Identify which cell holds the provided text, then report its (X, Y) central coordinate. 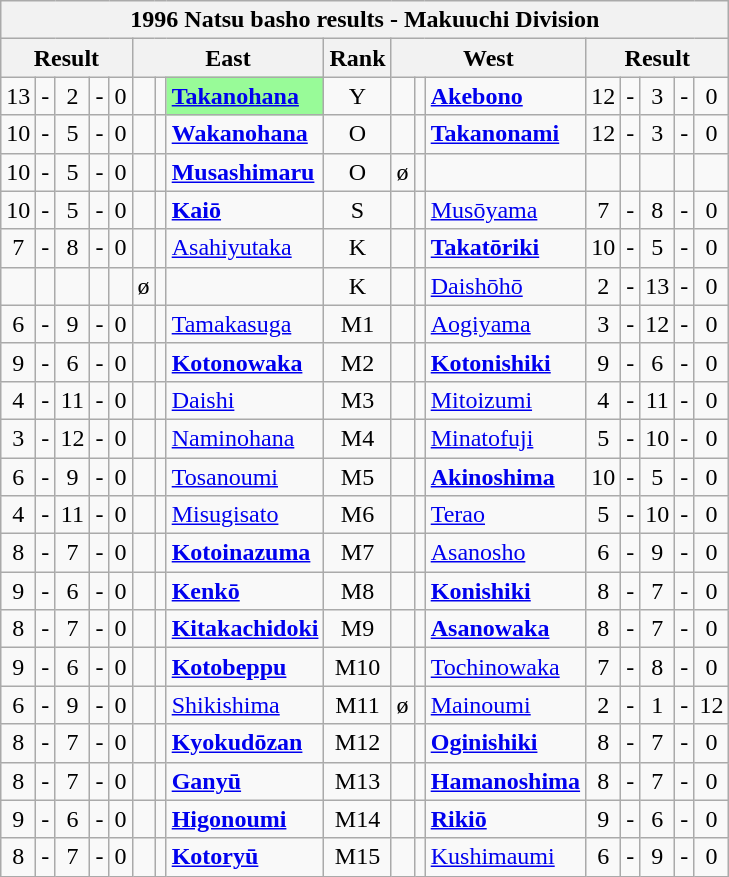
Asanowaka (505, 629)
Higonoumi (245, 819)
Aogiyama (505, 324)
Mainoumi (505, 705)
Rank (358, 58)
Tamakasuga (245, 324)
Akinoshima (505, 477)
Kotobeppu (245, 667)
Wakanohana (245, 134)
Kotonowaka (245, 362)
Terao (505, 515)
M5 (358, 477)
M3 (358, 400)
Oginishiki (505, 743)
Mitoizumi (505, 400)
M7 (358, 553)
Daishi (245, 400)
1996 Natsu basho results - Makuuchi Division (365, 20)
Shikishima (245, 705)
M15 (358, 857)
East (228, 58)
Y (358, 96)
M10 (358, 667)
M6 (358, 515)
Musashimaru (245, 172)
Akebono (505, 96)
M11 (358, 705)
Minatofuji (505, 438)
Kotoinazuma (245, 553)
M13 (358, 781)
Musōyama (505, 210)
Kotonishiki (505, 362)
Naminohana (245, 438)
Takatōriki (505, 248)
Kyokudōzan (245, 743)
Tosanoumi (245, 477)
Daishōhō (505, 286)
Misugisato (245, 515)
M9 (358, 629)
Takanohana (245, 96)
Kotoryū (245, 857)
Takanonami (505, 134)
Hamanoshima (505, 781)
M14 (358, 819)
Konishiki (505, 591)
M2 (358, 362)
Tochinowaka (505, 667)
Kitakachidoki (245, 629)
M12 (358, 743)
Kushimaumi (505, 857)
Asahiyutaka (245, 248)
Ganyū (245, 781)
1 (658, 705)
Asanosho (505, 553)
Kenkō (245, 591)
Rikiō (505, 819)
M8 (358, 591)
West (488, 58)
M4 (358, 438)
Kaiō (245, 210)
M1 (358, 324)
S (358, 210)
